Output the [x, y] coordinate of the center of the cell containing the given text.  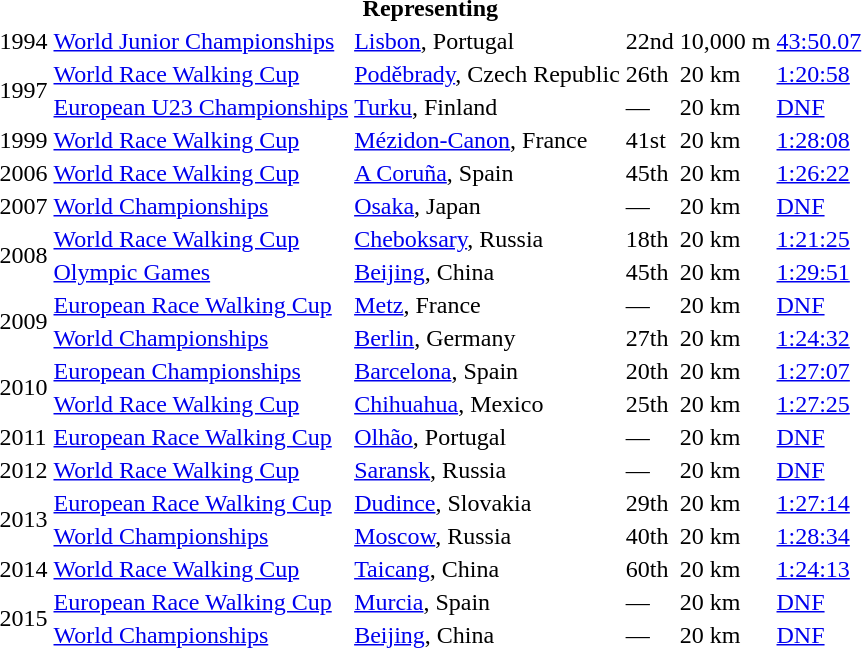
Dudince, Slovakia [488, 503]
World Junior Championships [201, 41]
European U23 Championships [201, 107]
Barcelona, Spain [488, 371]
Lisbon, Portugal [488, 41]
60th [650, 569]
A Coruña, Spain [488, 173]
Olhão, Portugal [488, 437]
Taicang, China [488, 569]
Berlin, Germany [488, 338]
Beijing, China [488, 272]
22nd [650, 41]
41st [650, 140]
Turku, Finland [488, 107]
25th [650, 404]
29th [650, 503]
Metz, France [488, 305]
Poděbrady, Czech Republic [488, 74]
40th [650, 536]
18th [650, 239]
26th [650, 74]
Saransk, Russia [488, 470]
Chihuahua, Mexico [488, 404]
Olympic Games [201, 272]
20th [650, 371]
Mézidon-Canon, France [488, 140]
Osaka, Japan [488, 206]
10,000 m [725, 41]
27th [650, 338]
Murcia, Spain [488, 602]
Moscow, Russia [488, 536]
Cheboksary, Russia [488, 239]
European Championships [201, 371]
